Pinpoint the cell where the given text exists, returning its (x, y) midpoint coordinate. 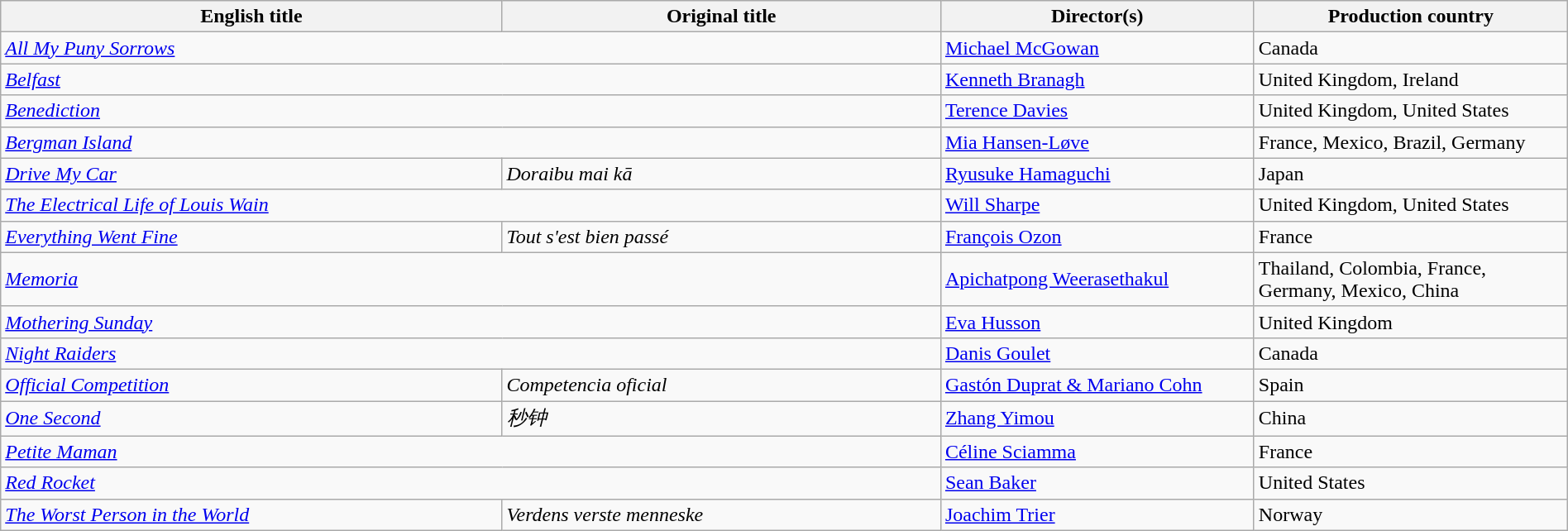
Joachim Trier (1097, 514)
Verdens verste menneske (721, 514)
Petite Maman (471, 452)
Eva Husson (1097, 322)
Director(s) (1097, 17)
Original title (721, 17)
Bergman Island (471, 142)
Thailand, Colombia, France, Germany, Mexico, China (1411, 280)
Competencia oficial (721, 385)
The Electrical Life of Louis Wain (471, 205)
Spain (1411, 385)
Memoria (471, 280)
Production country (1411, 17)
Mothering Sunday (471, 322)
Gastón Duprat & Mariano Cohn (1097, 385)
Tout s'est bien passé (721, 237)
France, Mexico, Brazil, Germany (1411, 142)
Belfast (471, 79)
Red Rocket (471, 483)
United Kingdom, Ireland (1411, 79)
United Kingdom (1411, 322)
Apichatpong Weerasethakul (1097, 280)
Danis Goulet (1097, 353)
One Second (251, 419)
All My Puny Sorrows (471, 48)
Official Competition (251, 385)
Will Sharpe (1097, 205)
Night Raiders (471, 353)
United States (1411, 483)
Sean Baker (1097, 483)
Mia Hansen-Løve (1097, 142)
Doraibu mai kā (721, 174)
Japan (1411, 174)
Benediction (471, 111)
Everything Went Fine (251, 237)
秒钟 (721, 419)
Drive My Car (251, 174)
The Worst Person in the World (251, 514)
Kenneth Branagh (1097, 79)
Terence Davies (1097, 111)
English title (251, 17)
Norway (1411, 514)
Céline Sciamma (1097, 452)
Ryusuke Hamaguchi (1097, 174)
China (1411, 419)
Michael McGowan (1097, 48)
Zhang Yimou (1097, 419)
François Ozon (1097, 237)
